Detect which cell encompasses the target text, then output its [X, Y] center coordinate. 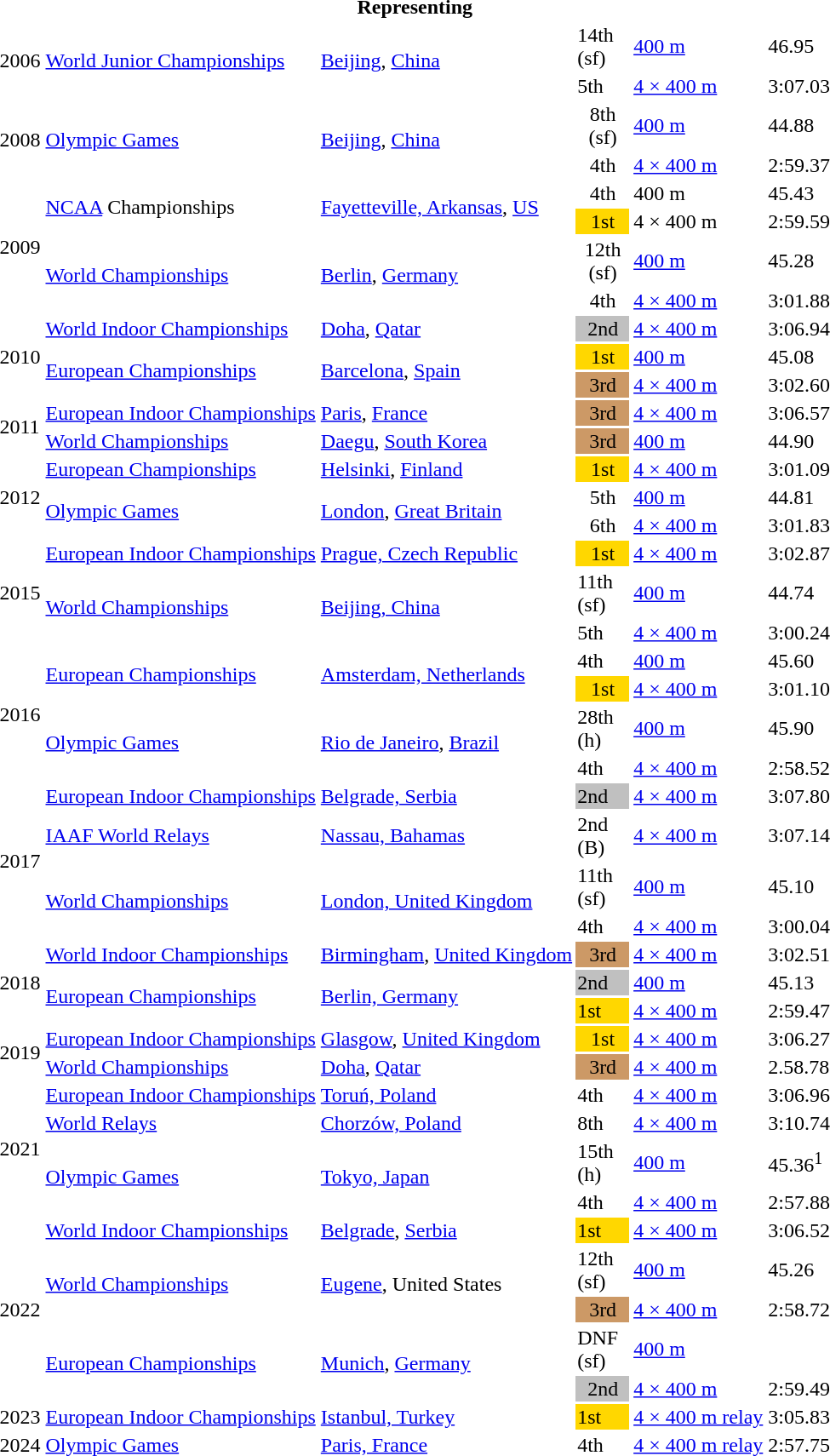
28th (h) [603, 729]
DNF (sf) [603, 1349]
Daegu, South Korea [446, 441]
4 × 400 m relay [698, 1417]
London, Great Britain [446, 511]
15th (h) [603, 1163]
Eugene, United States [446, 1284]
World Relays [180, 1123]
14th (sf) [603, 46]
Prague, Czech Republic [446, 553]
8th (sf) [603, 126]
2nd (B) [603, 836]
Barcelona, Spain [446, 371]
Glasgow, United Kingdom [446, 1039]
Tokyo, Japan [446, 1177]
8th [603, 1123]
World Junior Championships [180, 60]
Helsinki, Finland [446, 469]
Fayetteville, Arkansas, US [446, 208]
Istanbul, Turkey [446, 1417]
Munich, Germany [446, 1363]
NCAA Championships [180, 208]
IAAF World Relays [180, 836]
Toruń, Poland [446, 1095]
London, United Kingdom [446, 901]
Birmingham, United Kingdom [446, 954]
Amsterdam, Netherlands [446, 674]
Paris, France [446, 413]
Rio de Janeiro, Brazil [446, 742]
6th [603, 525]
Nassau, Bahamas [446, 836]
Chorzów, Poland [446, 1123]
